Determine the (x, y) coordinate at the center of the cell enclosing the given text.  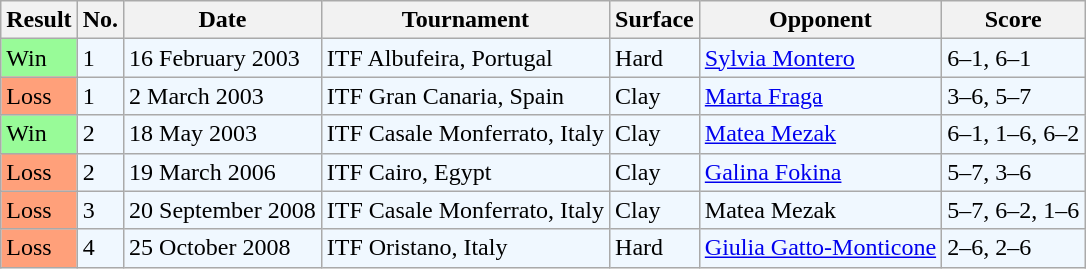
ITF Cairo, Egypt (465, 172)
3–6, 5–7 (1014, 96)
16 February 2003 (223, 58)
Opponent (820, 20)
6–1, 1–6, 6–2 (1014, 134)
Tournament (465, 20)
25 October 2008 (223, 248)
Marta Fraga (820, 96)
Date (223, 20)
Sylvia Montero (820, 58)
ITF Gran Canaria, Spain (465, 96)
3 (100, 210)
20 September 2008 (223, 210)
Galina Fokina (820, 172)
2–6, 2–6 (1014, 248)
Surface (655, 20)
Giulia Gatto-Monticone (820, 248)
ITF Oristano, Italy (465, 248)
19 March 2006 (223, 172)
Score (1014, 20)
6–1, 6–1 (1014, 58)
2 March 2003 (223, 96)
No. (100, 20)
4 (100, 248)
ITF Albufeira, Portugal (465, 58)
18 May 2003 (223, 134)
5–7, 6–2, 1–6 (1014, 210)
5–7, 3–6 (1014, 172)
Result (39, 20)
